Detect which cell encompasses the target text, then output its (x, y) center coordinate. 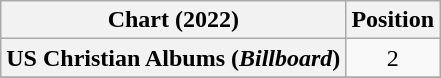
Chart (2022) (174, 20)
2 (393, 58)
Position (393, 20)
US Christian Albums (Billboard) (174, 58)
